Determine the [x, y] coordinate at the center of the cell enclosing the given text.  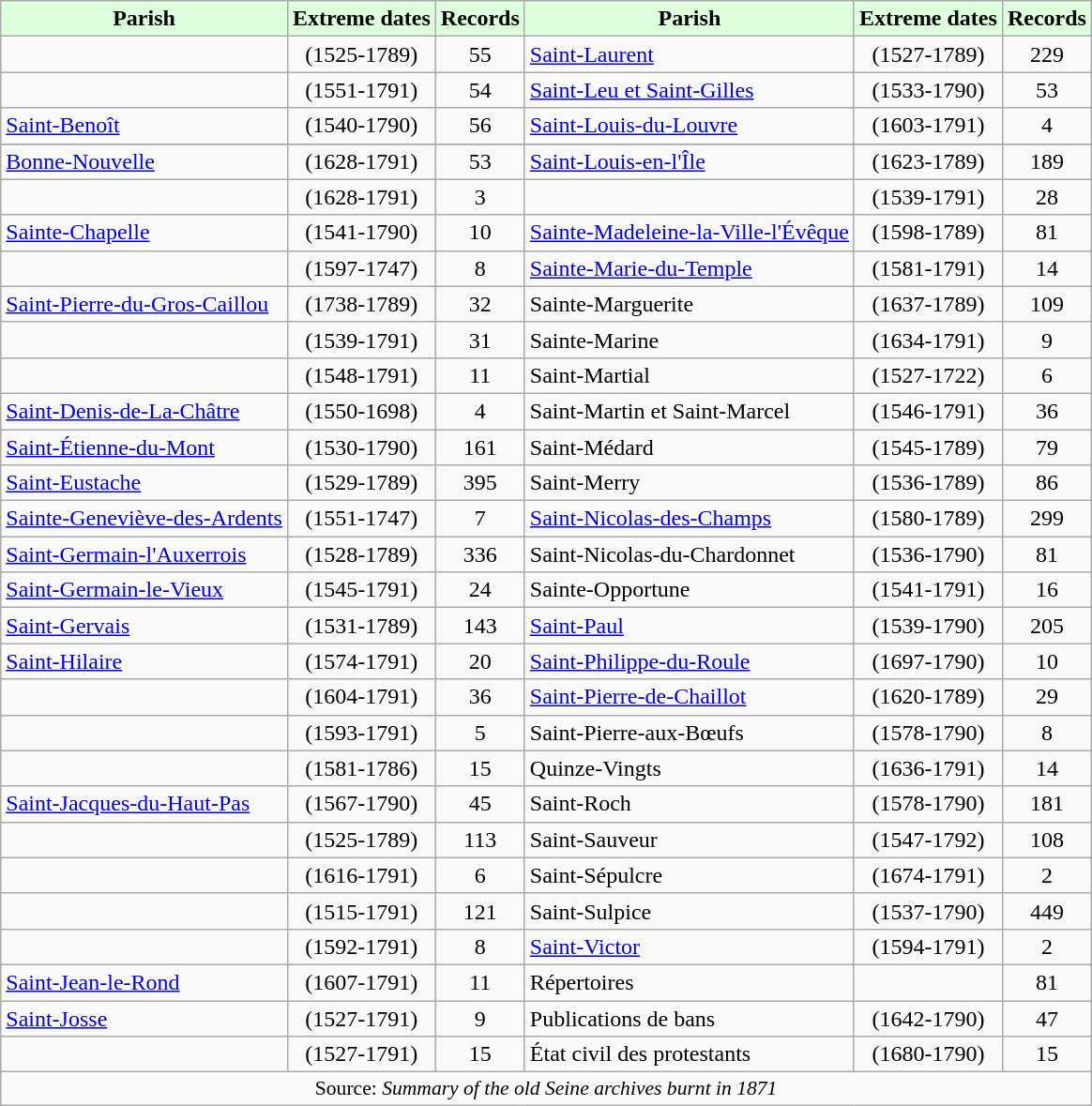
(1642-1790) [928, 1018]
Saint-Louis-du-Louvre [689, 126]
(1515-1791) [361, 911]
(1593-1791) [361, 733]
Saint-Philippe-du-Roule [689, 661]
79 [1047, 447]
47 [1047, 1018]
20 [480, 661]
45 [480, 804]
Saint-Leu et Saint-Gilles [689, 90]
31 [480, 340]
Sainte-Geneviève-des-Ardents [144, 519]
(1580-1789) [928, 519]
(1636-1791) [928, 768]
Saint-Eustache [144, 483]
32 [480, 304]
Saint-Médard [689, 447]
Saint-Gervais [144, 626]
5 [480, 733]
Sainte-Marine [689, 340]
Saint-Paul [689, 626]
Publications de bans [689, 1018]
(1537-1790) [928, 911]
(1581-1791) [928, 268]
Saint-Jacques-du-Haut-Pas [144, 804]
(1527-1789) [928, 54]
Saint-Roch [689, 804]
Saint-Denis-de-La-Châtre [144, 411]
(1540-1790) [361, 126]
(1674-1791) [928, 875]
Sainte-Opportune [689, 590]
299 [1047, 519]
Répertoires [689, 982]
(1536-1789) [928, 483]
24 [480, 590]
Saint-Benoît [144, 126]
Saint-Étienne-du-Mont [144, 447]
86 [1047, 483]
(1680-1790) [928, 1054]
Saint-Louis-en-l'Île [689, 161]
121 [480, 911]
(1598-1789) [928, 233]
(1603-1791) [928, 126]
(1527-1722) [928, 375]
28 [1047, 197]
Saint-Hilaire [144, 661]
3 [480, 197]
Saint-Nicolas-du-Chardonnet [689, 554]
(1620-1789) [928, 697]
181 [1047, 804]
(1530-1790) [361, 447]
Sainte-Madeleine-la-Ville-l'Évêque [689, 233]
Saint-Nicolas-des-Champs [689, 519]
(1581-1786) [361, 768]
Saint-Germain-l'Auxerrois [144, 554]
Saint-Martin et Saint-Marcel [689, 411]
État civil des protestants [689, 1054]
Quinze-Vingts [689, 768]
(1634-1791) [928, 340]
(1597-1747) [361, 268]
Saint-Sépulcre [689, 875]
Saint-Josse [144, 1018]
(1567-1790) [361, 804]
Saint-Pierre-du-Gros-Caillou [144, 304]
(1529-1789) [361, 483]
29 [1047, 697]
7 [480, 519]
(1574-1791) [361, 661]
189 [1047, 161]
143 [480, 626]
Sainte-Chapelle [144, 233]
(1536-1790) [928, 554]
Saint-Germain-le-Vieux [144, 590]
56 [480, 126]
Saint-Sulpice [689, 911]
55 [480, 54]
Sainte-Marie-du-Temple [689, 268]
(1550-1698) [361, 411]
(1546-1791) [928, 411]
(1697-1790) [928, 661]
(1545-1791) [361, 590]
(1594-1791) [928, 947]
(1531-1789) [361, 626]
(1551-1791) [361, 90]
Saint-Sauveur [689, 840]
108 [1047, 840]
(1738-1789) [361, 304]
(1623-1789) [928, 161]
109 [1047, 304]
Saint-Martial [689, 375]
Saint-Victor [689, 947]
205 [1047, 626]
(1592-1791) [361, 947]
395 [480, 483]
Sainte-Marguerite [689, 304]
Saint-Pierre-aux-Bœufs [689, 733]
(1548-1791) [361, 375]
(1533-1790) [928, 90]
Saint-Laurent [689, 54]
161 [480, 447]
(1551-1747) [361, 519]
(1607-1791) [361, 982]
449 [1047, 911]
Source: Summary of the old Seine archives burnt in 1871 [546, 1089]
(1528-1789) [361, 554]
Bonne-Nouvelle [144, 161]
336 [480, 554]
(1539-1790) [928, 626]
16 [1047, 590]
(1637-1789) [928, 304]
(1545-1789) [928, 447]
113 [480, 840]
Saint-Jean-le-Rond [144, 982]
(1541-1790) [361, 233]
(1541-1791) [928, 590]
54 [480, 90]
Saint-Merry [689, 483]
(1616-1791) [361, 875]
Saint-Pierre-de-Chaillot [689, 697]
(1547-1792) [928, 840]
(1604-1791) [361, 697]
229 [1047, 54]
